Pinpoint the cell where the given text exists, returning its (x, y) midpoint coordinate. 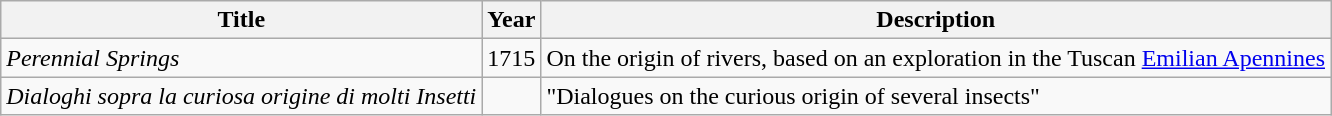
"Dialogues on the curious origin of several insects" (936, 96)
Year (512, 20)
1715 (512, 58)
Dialoghi sopra la curiosa origine di molti Insetti (242, 96)
Perennial Springs (242, 58)
Title (242, 20)
On the origin of rivers, based on an exploration in the Tuscan Emilian Apennines (936, 58)
Description (936, 20)
